Capture the cell that displays the provided text and extract its [x, y] central coordinate. 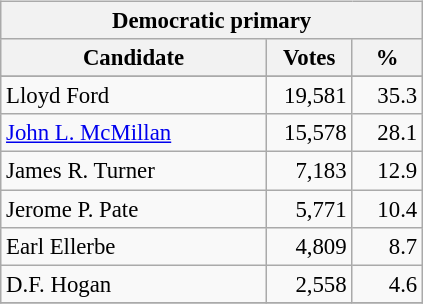
Earl Ellerbe [134, 246]
10.4 [388, 209]
19,581 [309, 96]
4.6 [388, 284]
John L. McMillan [134, 133]
Lloyd Ford [134, 96]
4,809 [309, 246]
Democratic primary [212, 21]
Jerome P. Pate [134, 209]
7,183 [309, 171]
8.7 [388, 246]
Votes [309, 58]
35.3 [388, 96]
% [388, 58]
2,558 [309, 284]
5,771 [309, 209]
12.9 [388, 171]
James R. Turner [134, 171]
Candidate [134, 58]
15,578 [309, 133]
D.F. Hogan [134, 284]
28.1 [388, 133]
